Find where the given text appears and provide that cell's center as [x, y] coordinate. 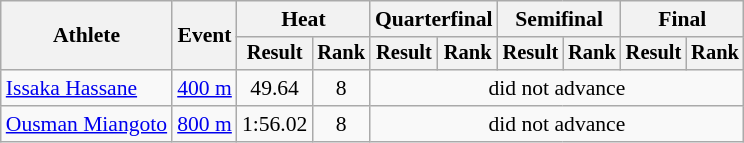
800 m [204, 124]
1:56.02 [274, 124]
Semifinal [560, 19]
Event [204, 36]
49.64 [274, 88]
Quarterfinal [434, 19]
Athlete [86, 36]
Heat [304, 19]
400 m [204, 88]
Ousman Miangoto [86, 124]
Final [682, 19]
Issaka Hassane [86, 88]
